Locate the cell with the specified text and output its [X, Y] center coordinate. 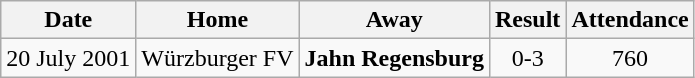
Home [218, 20]
Away [394, 20]
Würzburger FV [218, 58]
20 July 2001 [68, 58]
0-3 [527, 58]
Attendance [630, 20]
760 [630, 58]
Date [68, 20]
Result [527, 20]
Jahn Regensburg [394, 58]
